Pinpoint the cell where the given text exists, returning its (X, Y) midpoint coordinate. 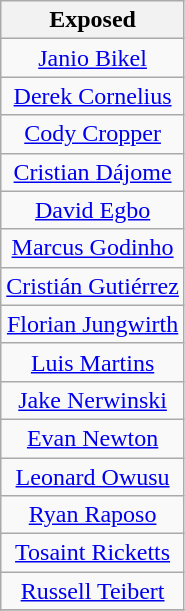
Jake Nerwinski (93, 400)
Luis Martins (93, 362)
Ryan Raposo (93, 515)
Cristian Dájome (93, 172)
Marcus Godinho (93, 248)
Florian Jungwirth (93, 324)
Derek Cornelius (93, 96)
Tosaint Ricketts (93, 553)
Evan Newton (93, 438)
Cristián Gutiérrez (93, 286)
Cody Cropper (93, 134)
David Egbo (93, 210)
Leonard Owusu (93, 477)
Exposed (93, 20)
Janio Bikel (93, 58)
Russell Teibert (93, 591)
